Determine the [X, Y] coordinate at the center of the cell enclosing the given text.  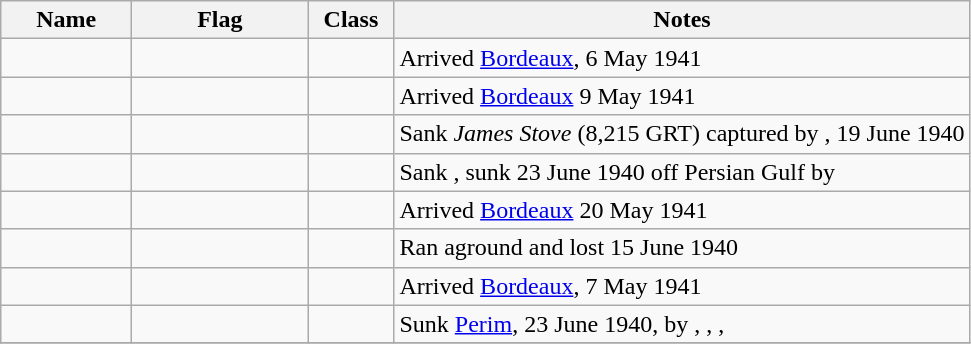
Name [66, 20]
Notes [682, 20]
Arrived Bordeaux, 6 May 1941 [682, 58]
Arrived Bordeaux 20 May 1941 [682, 210]
Sank , sunk 23 June 1940 off Persian Gulf by [682, 172]
Sank James Stove (8,215 GRT) captured by , 19 June 1940 [682, 134]
Flag [220, 20]
Class [351, 20]
Sunk Perim, 23 June 1940, by , , , [682, 324]
Arrived Bordeaux 9 May 1941 [682, 96]
Ran aground and lost 15 June 1940 [682, 248]
Arrived Bordeaux, 7 May 1941 [682, 286]
